Output the [x, y] coordinate of the center of the cell containing the given text.  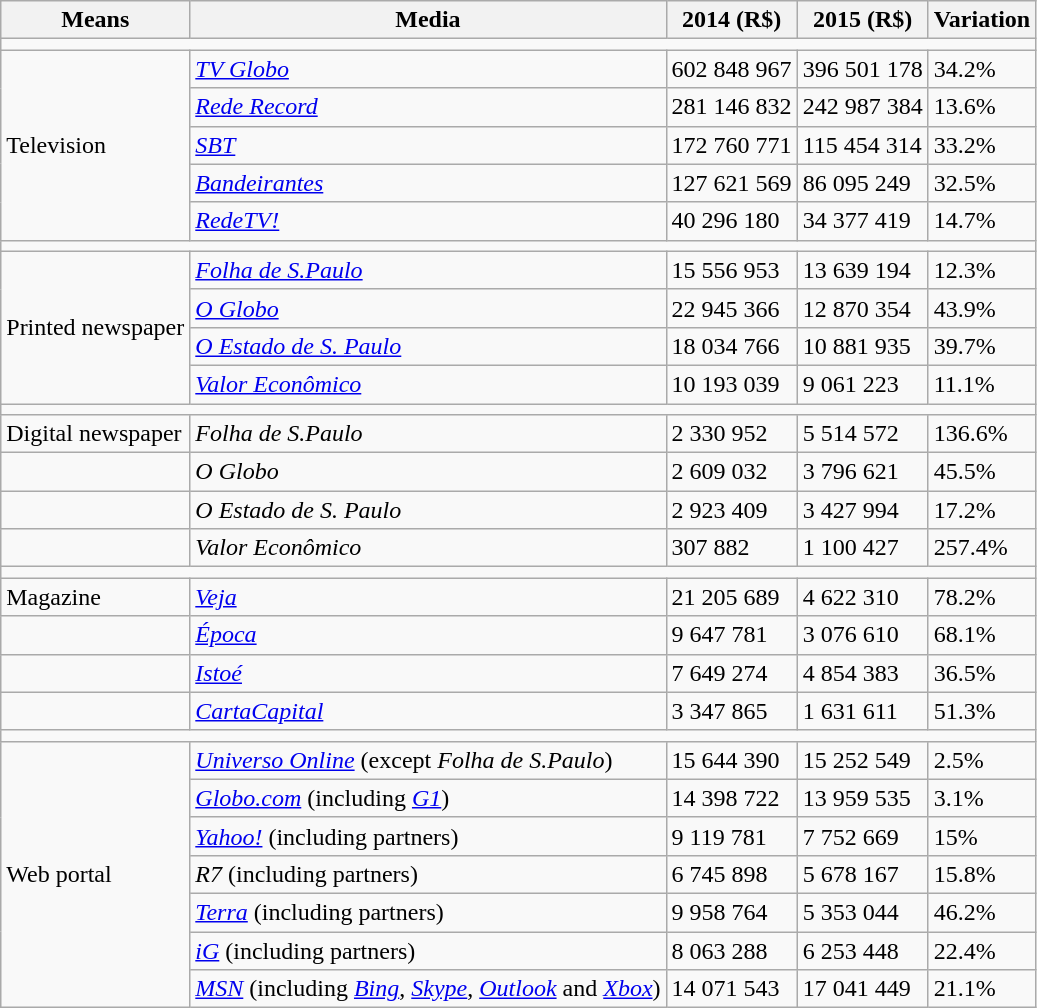
78.2% [982, 597]
307 882 [732, 548]
5 514 572 [862, 434]
Digital newspaper [96, 434]
Television [96, 145]
9 647 781 [732, 635]
3 427 994 [862, 510]
Globo.com (including G1) [428, 798]
32.5% [982, 183]
86 095 249 [862, 183]
7 752 669 [862, 836]
15.8% [982, 874]
SBT [428, 145]
6 253 448 [862, 951]
1 631 611 [862, 711]
8 063 288 [732, 951]
10 881 935 [862, 346]
Web portal [96, 874]
Veja [428, 597]
13.6% [982, 107]
5 678 167 [862, 874]
15 252 549 [862, 760]
15% [982, 836]
Variation [982, 20]
10 193 039 [732, 384]
115 454 314 [862, 145]
22 945 366 [732, 308]
9 958 764 [732, 912]
257.4% [982, 548]
Época [428, 635]
Media [428, 20]
Means [96, 20]
1 100 427 [862, 548]
21.1% [982, 989]
Universo Online (except Folha de S.Paulo) [428, 760]
14 071 543 [732, 989]
18 034 766 [732, 346]
34.2% [982, 69]
22.4% [982, 951]
9 119 781 [732, 836]
9 061 223 [862, 384]
2 330 952 [732, 434]
51.3% [982, 711]
3 076 610 [862, 635]
21 205 689 [732, 597]
4 622 310 [862, 597]
RedeTV! [428, 221]
136.6% [982, 434]
iG (including partners) [428, 951]
39.7% [982, 346]
12.3% [982, 270]
281 146 832 [732, 107]
Printed newspaper [96, 327]
14 398 722 [732, 798]
TV Globo [428, 69]
396 501 178 [862, 69]
602 848 967 [732, 69]
CartaCapital [428, 711]
Magazine [96, 597]
Terra (including partners) [428, 912]
3.1% [982, 798]
127 621 569 [732, 183]
13 959 535 [862, 798]
Yahoo! (including partners) [428, 836]
6 745 898 [732, 874]
40 296 180 [732, 221]
68.1% [982, 635]
43.9% [982, 308]
17.2% [982, 510]
MSN (including Bing, Skype, Outlook and Xbox) [428, 989]
11.1% [982, 384]
242 987 384 [862, 107]
15 556 953 [732, 270]
R7 (including partners) [428, 874]
7 649 274 [732, 673]
5 353 044 [862, 912]
2 609 032 [732, 472]
2.5% [982, 760]
34 377 419 [862, 221]
4 854 383 [862, 673]
12 870 354 [862, 308]
2014 (R$) [732, 20]
3 347 865 [732, 711]
Istoé [428, 673]
2 923 409 [732, 510]
46.2% [982, 912]
36.5% [982, 673]
Bandeirantes [428, 183]
172 760 771 [732, 145]
45.5% [982, 472]
14.7% [982, 221]
15 644 390 [732, 760]
13 639 194 [862, 270]
33.2% [982, 145]
2015 (R$) [862, 20]
17 041 449 [862, 989]
Rede Record [428, 107]
3 796 621 [862, 472]
